Pinpoint the cell where the given text exists, returning its (x, y) midpoint coordinate. 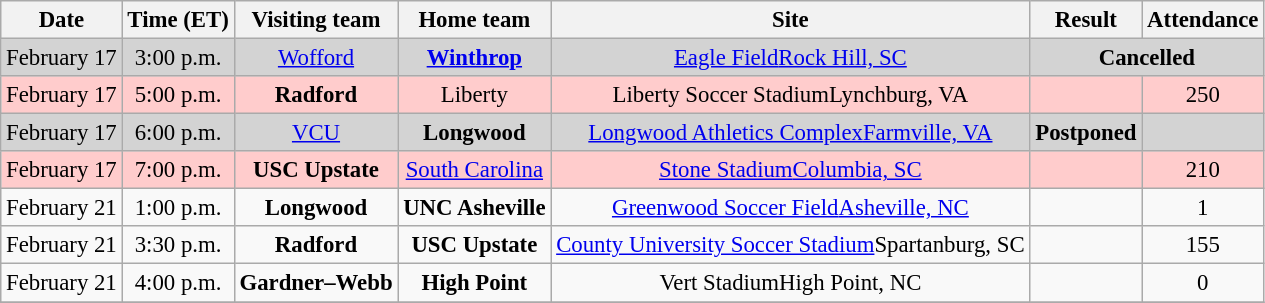
1 (1203, 208)
Visiting team (316, 20)
Date (62, 20)
3:00 p.m. (178, 58)
County University Soccer StadiumSpartanburg, SC (790, 245)
Home team (474, 20)
Result (1086, 20)
Site (790, 20)
Gardner–Webb (316, 283)
Greenwood Soccer FieldAsheville, NC (790, 208)
7:00 p.m. (178, 170)
Stone StadiumColumbia, SC (790, 170)
210 (1203, 170)
Eagle FieldRock Hill, SC (790, 58)
VCU (316, 133)
Cancelled (1147, 58)
Wofford (316, 58)
250 (1203, 95)
Vert StadiumHigh Point, NC (790, 283)
Postponed (1086, 133)
6:00 p.m. (178, 133)
Longwood Athletics ComplexFarmville, VA (790, 133)
Liberty (474, 95)
4:00 p.m. (178, 283)
1:00 p.m. (178, 208)
Liberty Soccer StadiumLynchburg, VA (790, 95)
High Point (474, 283)
3:30 p.m. (178, 245)
5:00 p.m. (178, 95)
South Carolina (474, 170)
UNC Asheville (474, 208)
0 (1203, 283)
Attendance (1203, 20)
Winthrop (474, 58)
155 (1203, 245)
Time (ET) (178, 20)
